For the text-containing cell, return its midpoint in (x, y) coordinate format. 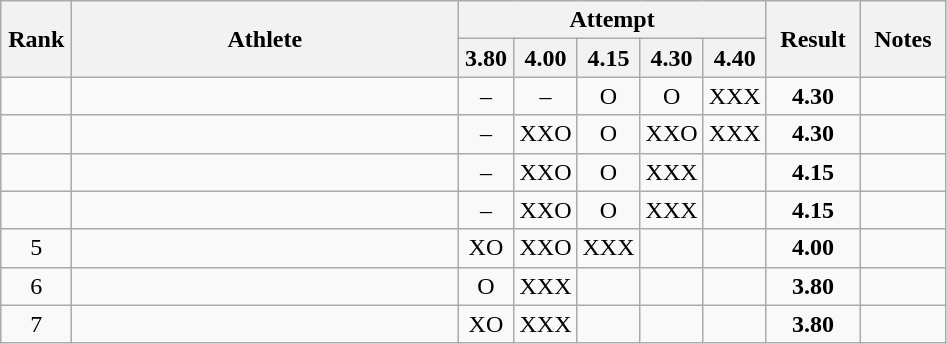
Rank (36, 39)
Athlete (265, 39)
7 (36, 324)
Notes (903, 39)
5 (36, 248)
6 (36, 286)
4.40 (734, 58)
Result (813, 39)
Attempt (612, 20)
